Extract the [x, y] coordinate from the center of the cell holding the provided text.  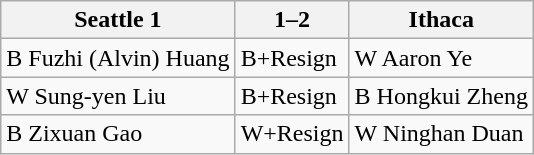
W Aaron Ye [441, 58]
1–2 [292, 20]
B Zixuan Gao [118, 134]
W+Resign [292, 134]
W Ninghan Duan [441, 134]
W Sung-yen Liu [118, 96]
B Hongkui Zheng [441, 96]
Ithaca [441, 20]
B Fuzhi (Alvin) Huang [118, 58]
Seattle 1 [118, 20]
